Pinpoint the cell where the given text exists, returning its [X, Y] midpoint coordinate. 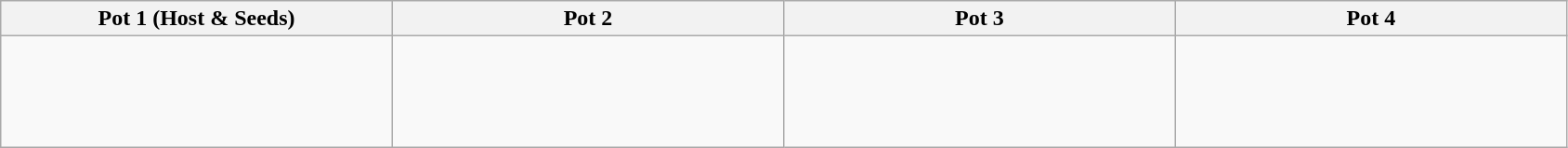
Pot 2 [587, 19]
Pot 1 (Host & Seeds) [197, 19]
Pot 3 [979, 19]
Pot 4 [1371, 19]
